Output the (X, Y) coordinate of the center of the cell containing the given text.  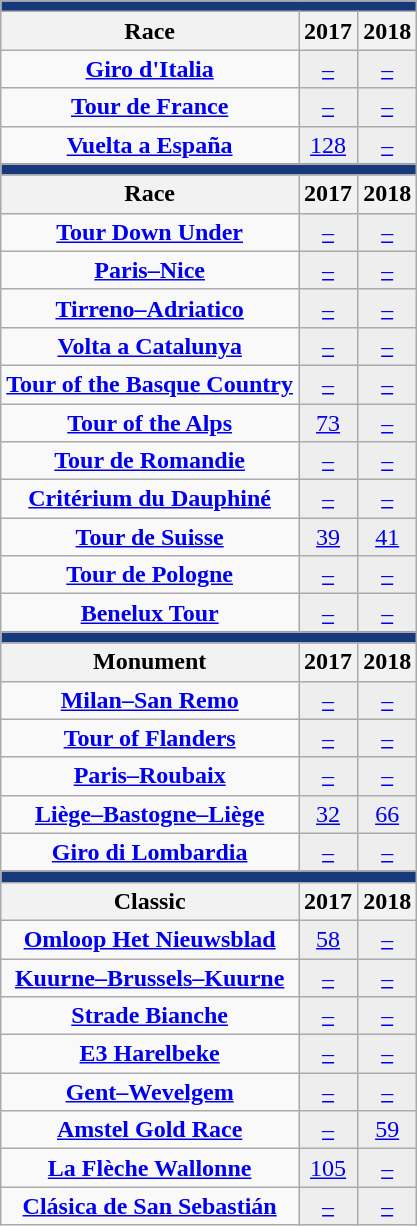
32 (328, 814)
Milan–San Remo (150, 700)
Tirreno–Adriatico (150, 308)
Monument (150, 662)
Gent–Wevelgem (150, 1092)
Strade Bianche (150, 1016)
Tour de Suisse (150, 537)
58 (328, 939)
39 (328, 537)
Amstel Gold Race (150, 1130)
Tour de Romandie (150, 461)
E3 Harelbeke (150, 1054)
Omloop Het Nieuwsblad (150, 939)
Clásica de San Sebastián (150, 1206)
La Flèche Wallonne (150, 1168)
Liège–Bastogne–Liège (150, 814)
105 (328, 1168)
73 (328, 423)
Giro di Lombardia (150, 852)
59 (388, 1130)
Paris–Roubaix (150, 776)
Kuurne–Brussels–Kuurne (150, 977)
Classic (150, 901)
Vuelta a España (150, 145)
Tour of the Basque Country (150, 384)
Tour de France (150, 107)
Giro d'Italia (150, 69)
66 (388, 814)
Volta a Catalunya (150, 346)
128 (328, 145)
Tour of Flanders (150, 738)
Tour de Pologne (150, 575)
Paris–Nice (150, 270)
Tour Down Under (150, 232)
41 (388, 537)
Benelux Tour (150, 613)
Tour of the Alps (150, 423)
Critérium du Dauphiné (150, 499)
